Determine the [x, y] coordinate at the center of the cell enclosing the given text.  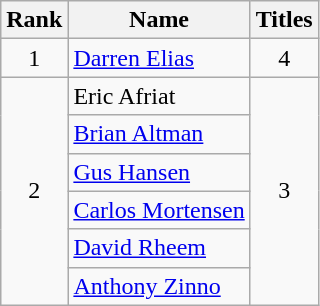
Name [159, 20]
Darren Elias [159, 58]
2 [34, 191]
4 [284, 58]
David Rheem [159, 248]
Titles [284, 20]
Brian Altman [159, 134]
1 [34, 58]
Anthony Zinno [159, 286]
Eric Afriat [159, 96]
Carlos Mortensen [159, 210]
3 [284, 191]
Rank [34, 20]
Gus Hansen [159, 172]
